Scan for the cell matching the given text and deliver its (X, Y) coordinate at center. 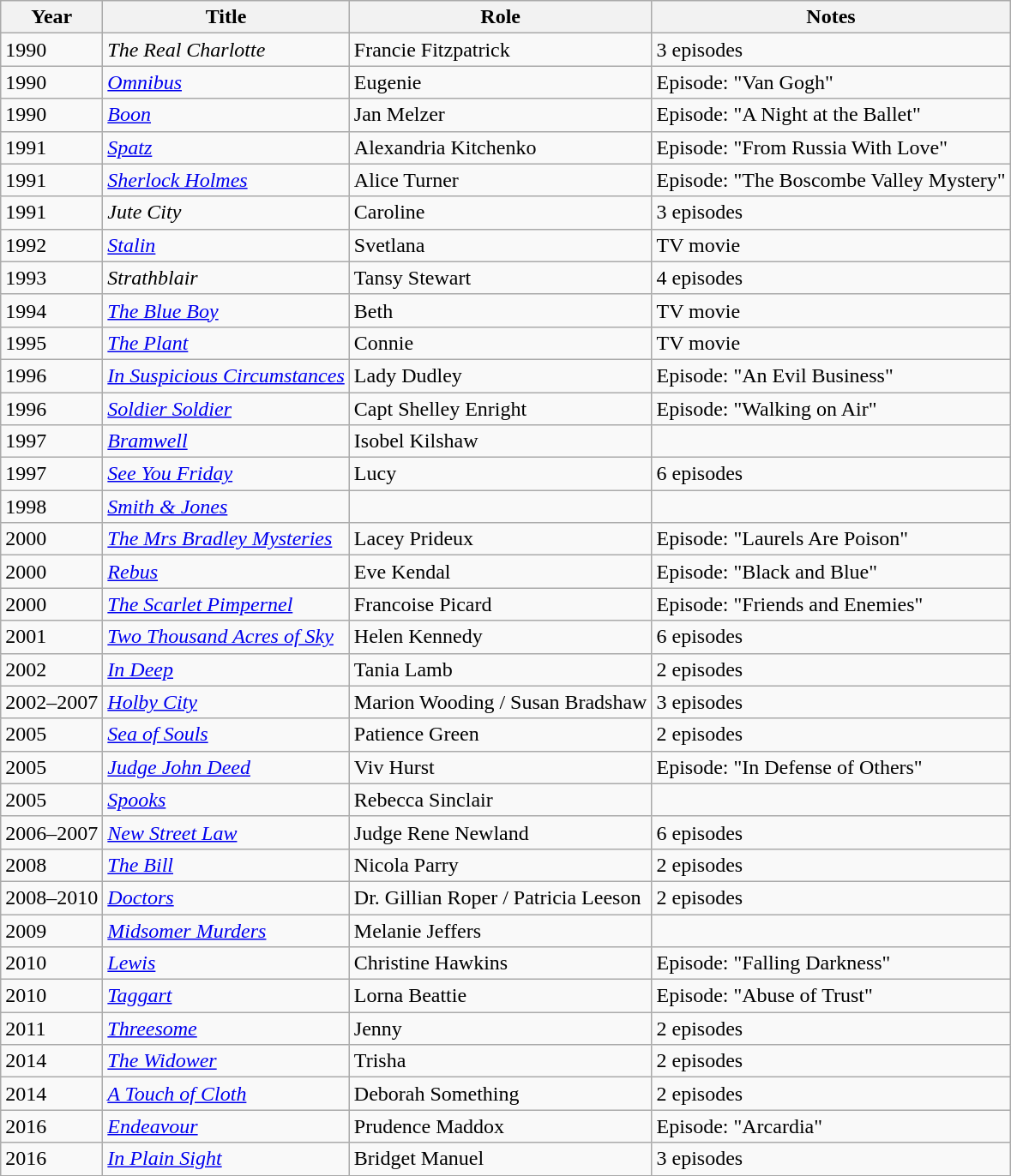
Episode: "Arcardia" (831, 1126)
Episode: "Friends and Enemies" (831, 604)
Spooks (226, 800)
Doctors (226, 897)
Connie (501, 343)
2002 (51, 669)
Episode: "Laurels Are Poison" (831, 539)
Episode: "A Night at the Ballet" (831, 115)
Francie Fitzpatrick (501, 50)
Nicola Parry (501, 865)
Holby City (226, 702)
Helen Kennedy (501, 637)
Tansy Stewart (501, 278)
Boon (226, 115)
2009 (51, 930)
See You Friday (226, 474)
Smith & Jones (226, 507)
2001 (51, 637)
Trisha (501, 1061)
The Real Charlotte (226, 50)
1995 (51, 343)
Patience Green (501, 735)
Lacey Prideux (501, 539)
A Touch of Cloth (226, 1094)
Tania Lamb (501, 669)
Spatz (226, 147)
Melanie Jeffers (501, 930)
New Street Law (226, 832)
Sea of Souls (226, 735)
Bramwell (226, 441)
1993 (51, 278)
The Blue Boy (226, 310)
2008–2010 (51, 897)
Year (51, 17)
Judge Rene Newland (501, 832)
Jenny (501, 1029)
Strathblair (226, 278)
Endeavour (226, 1126)
1998 (51, 507)
2002–2007 (51, 702)
In Plain Sight (226, 1159)
Francoise Picard (501, 604)
Stalin (226, 245)
Two Thousand Acres of Sky (226, 637)
Bridget Manuel (501, 1159)
1992 (51, 245)
Threesome (226, 1029)
Episode: "The Boscombe Valley Mystery" (831, 180)
Episode: "Black and Blue" (831, 572)
2006–2007 (51, 832)
Lorna Beattie (501, 996)
Episode: "Abuse of Trust" (831, 996)
Rebus (226, 572)
Episode: "In Defense of Others" (831, 767)
Dr. Gillian Roper / Patricia Leeson (501, 897)
Episode: "Falling Darkness" (831, 963)
Rebecca Sinclair (501, 800)
Viv Hurst (501, 767)
Soldier Soldier (226, 409)
Caroline (501, 213)
Prudence Maddox (501, 1126)
2008 (51, 865)
4 episodes (831, 278)
Lucy (501, 474)
Marion Wooding / Susan Bradshaw (501, 702)
Episode: "Walking on Air" (831, 409)
Episode: "Van Gogh" (831, 82)
Jute City (226, 213)
Alice Turner (501, 180)
Eugenie (501, 82)
The Bill (226, 865)
Beth (501, 310)
Capt Shelley Enright (501, 409)
2011 (51, 1029)
1994 (51, 310)
Title (226, 17)
The Plant (226, 343)
Episode: "An Evil Business" (831, 375)
Role (501, 17)
Taggart (226, 996)
Jan Melzer (501, 115)
The Scarlet Pimpernel (226, 604)
Sherlock Holmes (226, 180)
In Deep (226, 669)
Svetlana (501, 245)
Lewis (226, 963)
The Widower (226, 1061)
Christine Hawkins (501, 963)
Omnibus (226, 82)
Episode: "From Russia With Love" (831, 147)
Lady Dudley (501, 375)
Deborah Something (501, 1094)
Alexandria Kitchenko (501, 147)
Judge John Deed (226, 767)
Notes (831, 17)
In Suspicious Circumstances (226, 375)
Midsomer Murders (226, 930)
Eve Kendal (501, 572)
The Mrs Bradley Mysteries (226, 539)
Isobel Kilshaw (501, 441)
